Identify which cell holds the provided text, then report its (x, y) central coordinate. 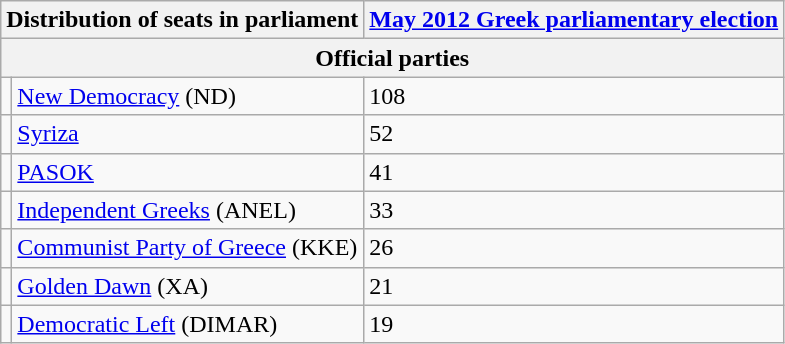
33 (574, 210)
19 (574, 324)
108 (574, 96)
41 (574, 172)
Communist Party of Greece (KKE) (188, 248)
52 (574, 134)
May 2012 Greek parliamentary election (574, 20)
26 (574, 248)
Democratic Left (DIMAR) (188, 324)
21 (574, 286)
PASOK (188, 172)
Golden Dawn (XA) (188, 286)
Independent Greeks (ANEL) (188, 210)
New Democracy (ND) (188, 96)
Syriza (188, 134)
Official parties (392, 58)
Distribution of seats in parliament (182, 20)
